Return the [x, y] coordinate for the center point of the cell that contains the specified text.  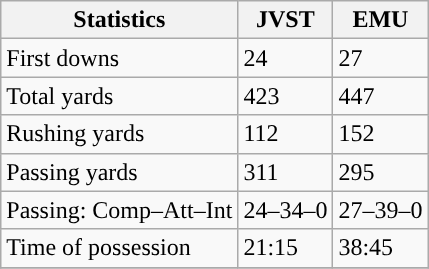
423 [286, 96]
Passing: Comp–Att–Int [120, 210]
First downs [120, 58]
27 [380, 58]
Statistics [120, 20]
21:15 [286, 248]
152 [380, 134]
Rushing yards [120, 134]
JVST [286, 20]
112 [286, 134]
EMU [380, 20]
295 [380, 172]
447 [380, 96]
24 [286, 58]
27–39–0 [380, 210]
24–34–0 [286, 210]
38:45 [380, 248]
311 [286, 172]
Passing yards [120, 172]
Total yards [120, 96]
Time of possession [120, 248]
